Search for the cell housing the specified text and yield its (x, y) center coordinate. 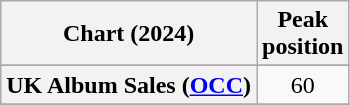
Chart (2024) (129, 34)
60 (303, 85)
Peakposition (303, 34)
UK Album Sales (OCC) (129, 85)
